Identify which cell holds the provided text, then report its [X, Y] central coordinate. 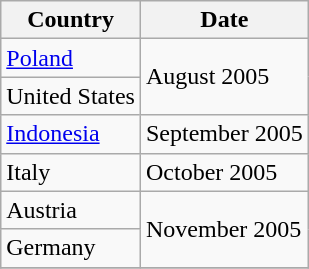
Poland [71, 58]
Germany [71, 248]
November 2005 [224, 229]
Indonesia [71, 134]
October 2005 [224, 172]
August 2005 [224, 77]
United States [71, 96]
September 2005 [224, 134]
Date [224, 20]
Austria [71, 210]
Country [71, 20]
Italy [71, 172]
